Pinpoint the cell where the given text exists, returning its (X, Y) midpoint coordinate. 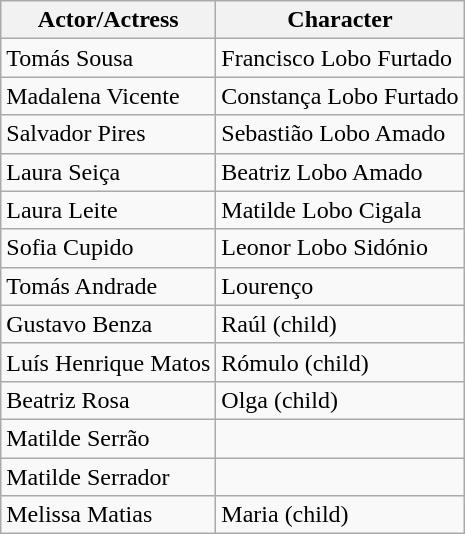
Matilde Lobo Cigala (340, 210)
Constança Lobo Furtado (340, 96)
Salvador Pires (108, 134)
Rómulo (child) (340, 362)
Tomás Sousa (108, 58)
Sebastião Lobo Amado (340, 134)
Matilde Serrador (108, 477)
Melissa Matias (108, 515)
Laura Leite (108, 210)
Maria (child) (340, 515)
Beatriz Lobo Amado (340, 172)
Madalena Vicente (108, 96)
Tomás Andrade (108, 286)
Actor/Actress (108, 20)
Francisco Lobo Furtado (340, 58)
Leonor Lobo Sidónio (340, 248)
Sofia Cupido (108, 248)
Olga (child) (340, 400)
Laura Seiça (108, 172)
Lourenço (340, 286)
Matilde Serrão (108, 438)
Gustavo Benza (108, 324)
Raúl (child) (340, 324)
Luís Henrique Matos (108, 362)
Beatriz Rosa (108, 400)
Character (340, 20)
